Return the (X, Y) coordinate for the center point of the cell that contains the specified text.  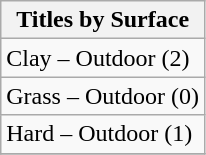
Hard – Outdoor (1) (103, 134)
Clay – Outdoor (2) (103, 58)
Titles by Surface (103, 20)
Grass – Outdoor (0) (103, 96)
